Determine the [X, Y] coordinate at the center of the cell enclosing the given text.  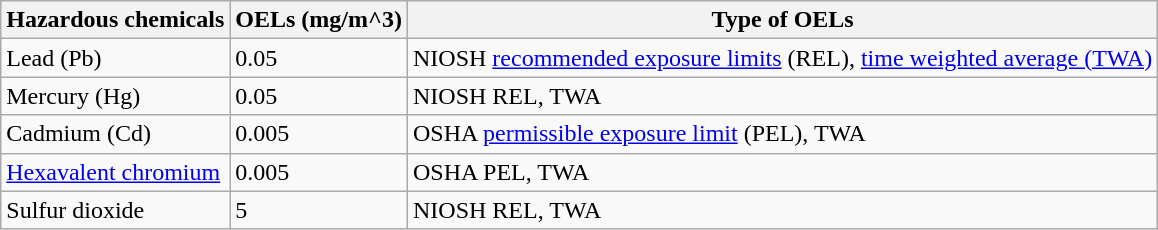
Hexavalent chromium [116, 172]
Type of OELs [782, 20]
OELs (mg/m^3) [319, 20]
Lead (Pb) [116, 58]
OSHA PEL, TWA [782, 172]
Hazardous chemicals [116, 20]
NIOSH recommended exposure limits (REL), time weighted average (TWA) [782, 58]
Sulfur dioxide [116, 210]
Mercury (Hg) [116, 96]
5 [319, 210]
OSHA permissible exposure limit (PEL), TWA [782, 134]
Cadmium (Cd) [116, 134]
